Search for the cell housing the specified text and yield its [x, y] center coordinate. 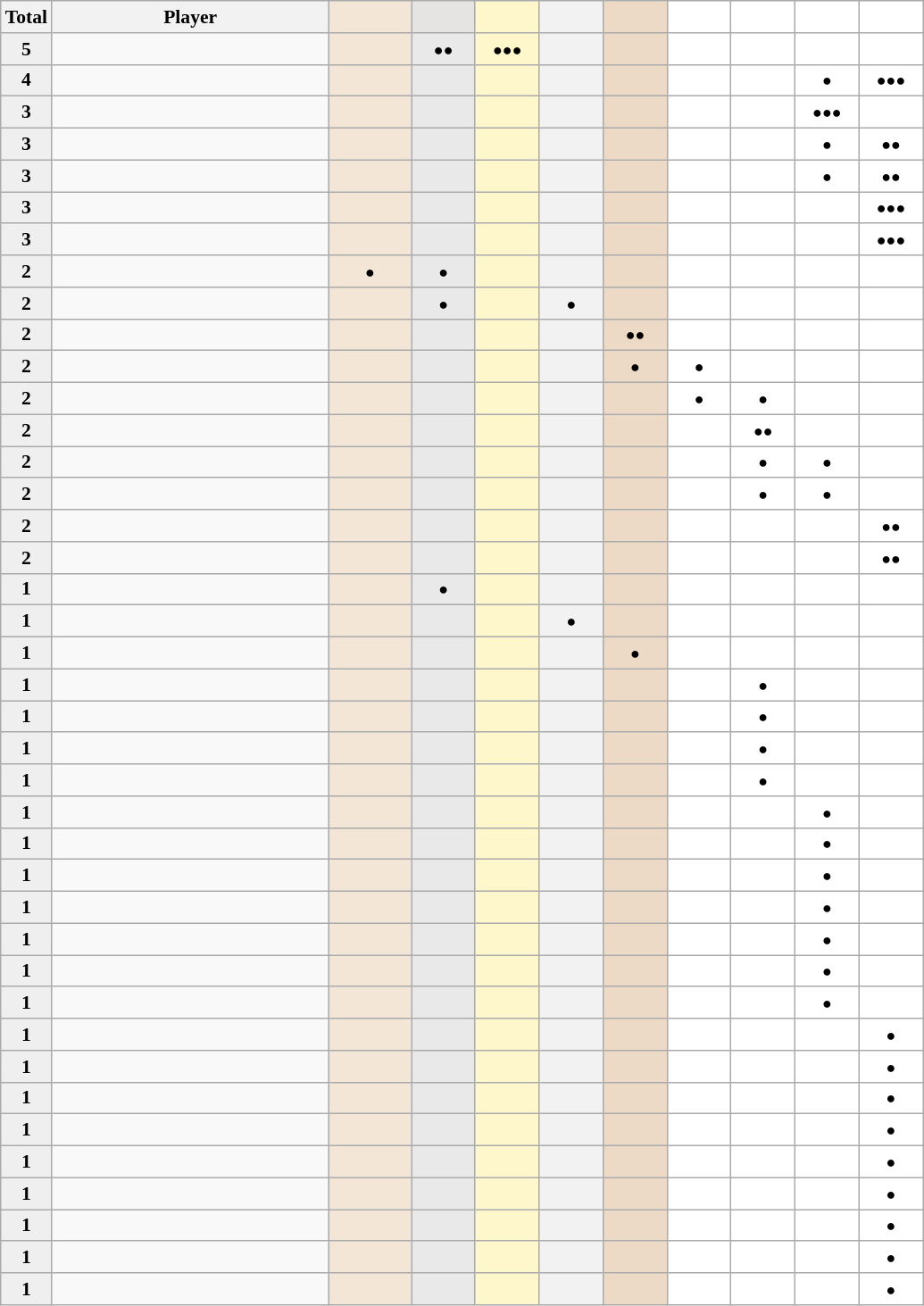
Total [27, 17]
5 [27, 49]
Player [190, 17]
4 [27, 80]
